Identify which cell holds the provided text, then report its (x, y) central coordinate. 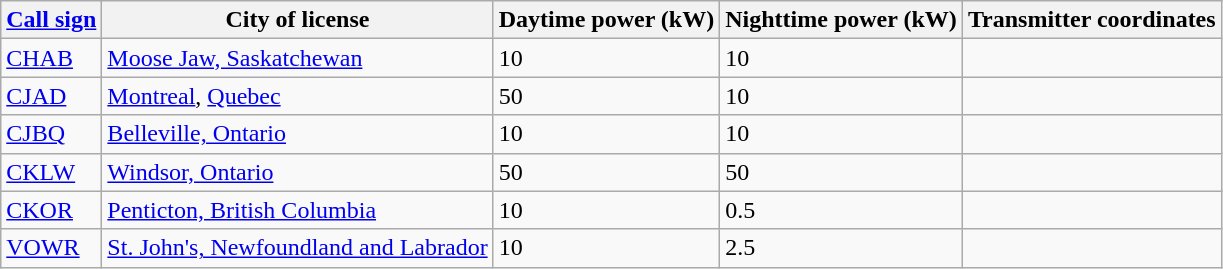
Daytime power (kW) (606, 20)
Windsor, Ontario (298, 172)
Call sign (52, 20)
Moose Jaw, Saskatchewan (298, 58)
CJAD (52, 96)
Belleville, Ontario (298, 134)
CJBQ (52, 134)
St. John's, Newfoundland and Labrador (298, 248)
Montreal, Quebec (298, 96)
City of license (298, 20)
0.5 (842, 210)
CKLW (52, 172)
CKOR (52, 210)
Nighttime power (kW) (842, 20)
Penticton, British Columbia (298, 210)
2.5 (842, 248)
Transmitter coordinates (1092, 20)
VOWR (52, 248)
CHAB (52, 58)
